From the cell containing the given text, extract its center point as (x, y) coordinate. 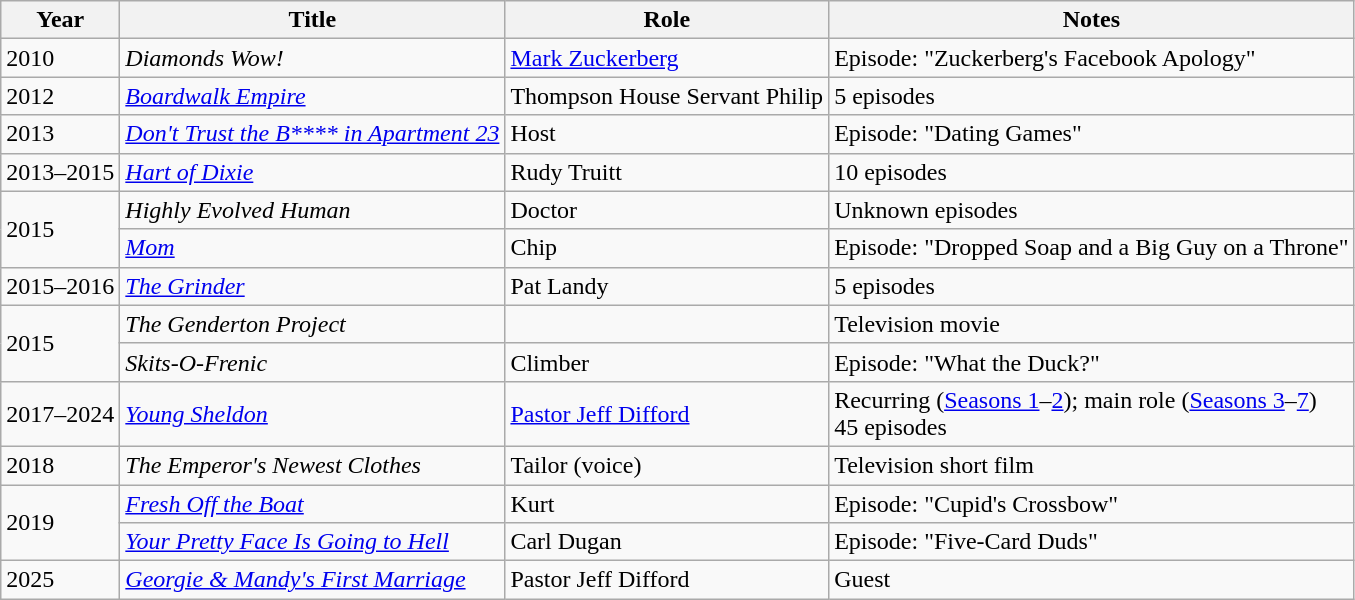
Host (667, 134)
Climber (667, 362)
The Emperor's Newest Clothes (312, 465)
Guest (1092, 580)
Notes (1092, 20)
Year (60, 20)
2025 (60, 580)
Episode: "Zuckerberg's Facebook Apology" (1092, 58)
2015–2016 (60, 286)
Doctor (667, 210)
Episode: "Cupid's Crossbow" (1092, 503)
Episode: "Five-Card Duds" (1092, 542)
Recurring (Seasons 1–2); main role (Seasons 3–7)45 episodes (1092, 414)
Tailor (voice) (667, 465)
Pat Landy (667, 286)
Mark Zuckerberg (667, 58)
2012 (60, 96)
Kurt (667, 503)
2013–2015 (60, 172)
The Genderton Project (312, 324)
Carl Dugan (667, 542)
Episode: "Dating Games" (1092, 134)
Young Sheldon (312, 414)
Mom (312, 248)
Don't Trust the B**** in Apartment 23 (312, 134)
Fresh Off the Boat (312, 503)
Title (312, 20)
Diamonds Wow! (312, 58)
Boardwalk Empire (312, 96)
Highly Evolved Human (312, 210)
2013 (60, 134)
Television short film (1092, 465)
The Grinder (312, 286)
Unknown episodes (1092, 210)
Skits-O-Frenic (312, 362)
Thompson House Servant Philip (667, 96)
2010 (60, 58)
Television movie (1092, 324)
2017–2024 (60, 414)
Episode: "What the Duck?" (1092, 362)
10 episodes (1092, 172)
Hart of Dixie (312, 172)
Chip (667, 248)
Role (667, 20)
Rudy Truitt (667, 172)
Your Pretty Face Is Going to Hell (312, 542)
2019 (60, 522)
Georgie & Mandy's First Marriage (312, 580)
Episode: "Dropped Soap and a Big Guy on a Throne" (1092, 248)
2018 (60, 465)
